Output the (X, Y) coordinate of the center of the cell containing the given text.  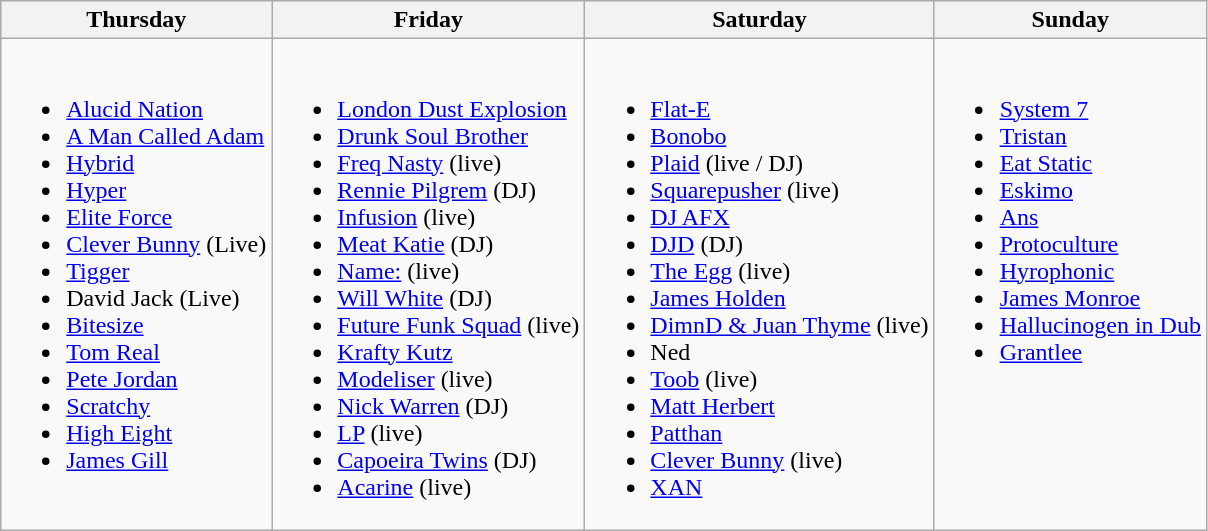
Alucid NationA Man Called AdamHybridHyperElite ForceClever Bunny (Live)TiggerDavid Jack (Live)BitesizeTom RealPete JordanScratchyHigh EightJames Gill (136, 284)
Friday (428, 20)
Sunday (1070, 20)
Thursday (136, 20)
System 7TristanEat StaticEskimoAnsProtocultureHyrophonicJames MonroeHallucinogen in DubGrantlee (1070, 284)
Saturday (760, 20)
